Capture the cell that displays the provided text and extract its [x, y] central coordinate. 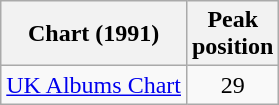
Chart (1991) [94, 34]
UK Albums Chart [94, 85]
29 [232, 85]
Peakposition [232, 34]
